Return [X, Y] of the center of cell containing provided text 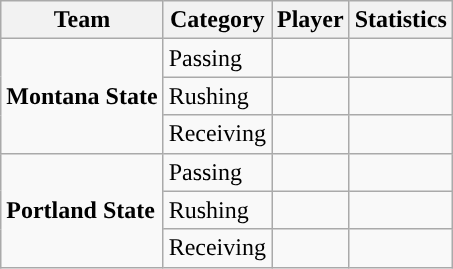
Category [217, 20]
Player [311, 20]
Statistics [400, 20]
Portland State [82, 210]
Team [82, 20]
Montana State [82, 96]
